Scan for the cell matching the given text and deliver its (x, y) coordinate at center. 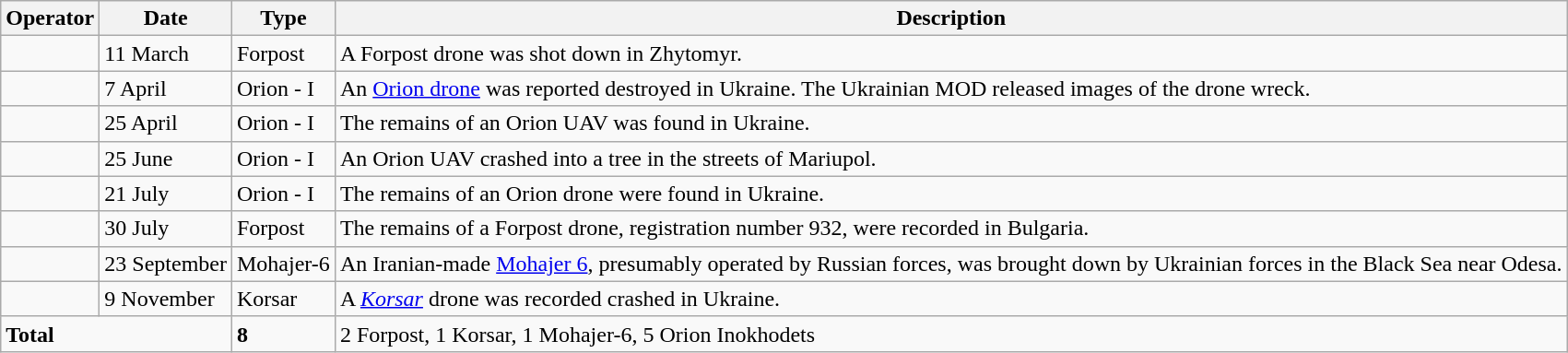
25 June (166, 159)
Operator (50, 18)
8 (283, 334)
25 April (166, 124)
The remains of an Orion UAV was found in Ukraine. (951, 124)
A Korsar drone was recorded crashed in Ukraine. (951, 299)
The remains of an Orion drone were found in Ukraine. (951, 194)
21 July (166, 194)
2 Forpost, 1 Korsar, 1 Mohajer-6, 5 Orion Inokhodets (951, 334)
7 April (166, 88)
An Iranian-made Mohajer 6, presumably operated by Russian forces, was brought down by Ukrainian forces in the Black Sea near Odesa. (951, 264)
An Orion drone was reported destroyed in Ukraine. The Ukrainian MOD released images of the drone wreck. (951, 88)
An Orion UAV crashed into a tree in the streets of Mariupol. (951, 159)
A Forpost drone was shot down in Zhytomyr. (951, 53)
Description (951, 18)
Type (283, 18)
Date (166, 18)
30 July (166, 229)
The remains of a Forpost drone, registration number 932, were recorded in Bulgaria. (951, 229)
Total (116, 334)
Mohajer-6 (283, 264)
11 March (166, 53)
23 September (166, 264)
9 November (166, 299)
Korsar (283, 299)
